Capture the cell that displays the provided text and extract its (X, Y) central coordinate. 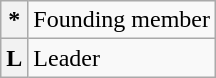
Leader (122, 58)
Founding member (122, 20)
L (14, 58)
* (14, 20)
